Find where the given text appears and provide that cell's center as (x, y) coordinate. 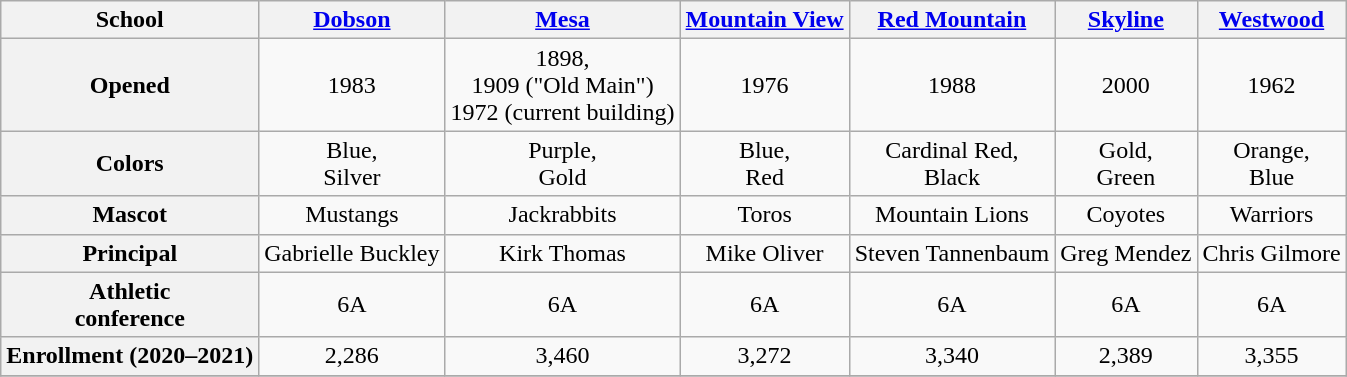
Gabrielle Buckley (352, 253)
Principal (130, 253)
1962 (1272, 85)
Red Mountain (952, 20)
Gold,Green (1126, 164)
Greg Mendez (1126, 253)
Jackrabbits (562, 215)
Cardinal Red,Black (952, 164)
2,286 (352, 356)
3,355 (1272, 356)
Mike Oliver (764, 253)
Athleticconference (130, 304)
1898,1909 ("Old Main")1972 (current building) (562, 85)
Chris Gilmore (1272, 253)
Coyotes (1126, 215)
Purple,Gold (562, 164)
Kirk Thomas (562, 253)
Mesa (562, 20)
Enrollment (2020–2021) (130, 356)
Skyline (1126, 20)
Mountain View (764, 20)
Dobson (352, 20)
3,340 (952, 356)
Opened (130, 85)
Colors (130, 164)
Blue,Silver (352, 164)
Orange,Blue (1272, 164)
Blue,Red (764, 164)
1983 (352, 85)
Mountain Lions (952, 215)
Steven Tannenbaum (952, 253)
1976 (764, 85)
Mustangs (352, 215)
3,272 (764, 356)
3,460 (562, 356)
2000 (1126, 85)
School (130, 20)
Westwood (1272, 20)
1988 (952, 85)
2,389 (1126, 356)
Mascot (130, 215)
Warriors (1272, 215)
Toros (764, 215)
